Return [x, y] of the center of cell containing provided text 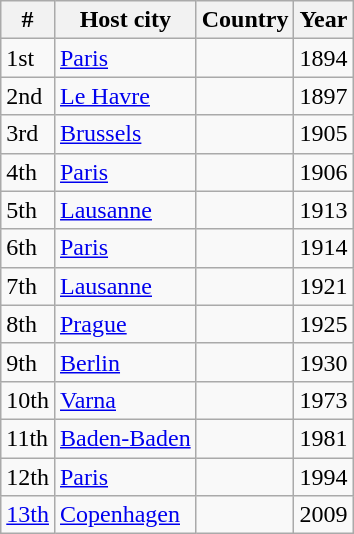
1st [28, 58]
6th [28, 248]
1973 [324, 400]
5th [28, 210]
Varna [125, 400]
12th [28, 477]
1921 [324, 286]
11th [28, 438]
Berlin [125, 362]
1914 [324, 248]
1930 [324, 362]
9th [28, 362]
1906 [324, 172]
Brussels [125, 134]
7th [28, 286]
Country [245, 20]
10th [28, 400]
Host city [125, 20]
1925 [324, 324]
1994 [324, 477]
1981 [324, 438]
4th [28, 172]
3rd [28, 134]
Baden-Baden [125, 438]
Prague [125, 324]
2nd [28, 96]
Le Havre [125, 96]
Year [324, 20]
1897 [324, 96]
2009 [324, 515]
1905 [324, 134]
# [28, 20]
1894 [324, 58]
1913 [324, 210]
Copenhagen [125, 515]
8th [28, 324]
13th [28, 515]
